From the cell containing the given text, extract its center point as [X, Y] coordinate. 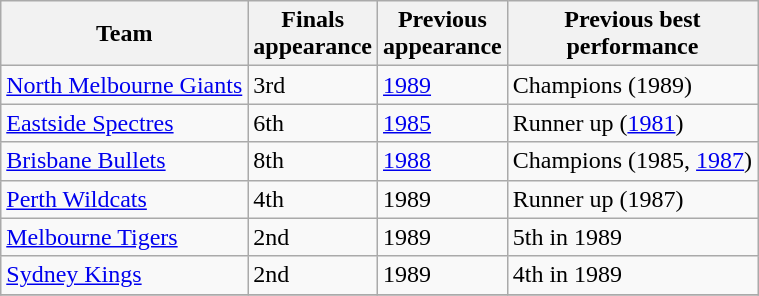
8th [313, 161]
6th [313, 123]
1988 [443, 161]
Finalsappearance [313, 34]
Previous bestperformance [632, 34]
Team [124, 34]
Runner up (1981) [632, 123]
Perth Wildcats [124, 199]
4th [313, 199]
Champions (1989) [632, 85]
Champions (1985, 1987) [632, 161]
Previousappearance [443, 34]
1985 [443, 123]
Brisbane Bullets [124, 161]
Sydney Kings [124, 275]
5th in 1989 [632, 237]
3rd [313, 85]
North Melbourne Giants [124, 85]
Runner up (1987) [632, 199]
Melbourne Tigers [124, 237]
4th in 1989 [632, 275]
Eastside Spectres [124, 123]
